Return the [x, y] coordinate for the center point of the cell that contains the specified text.  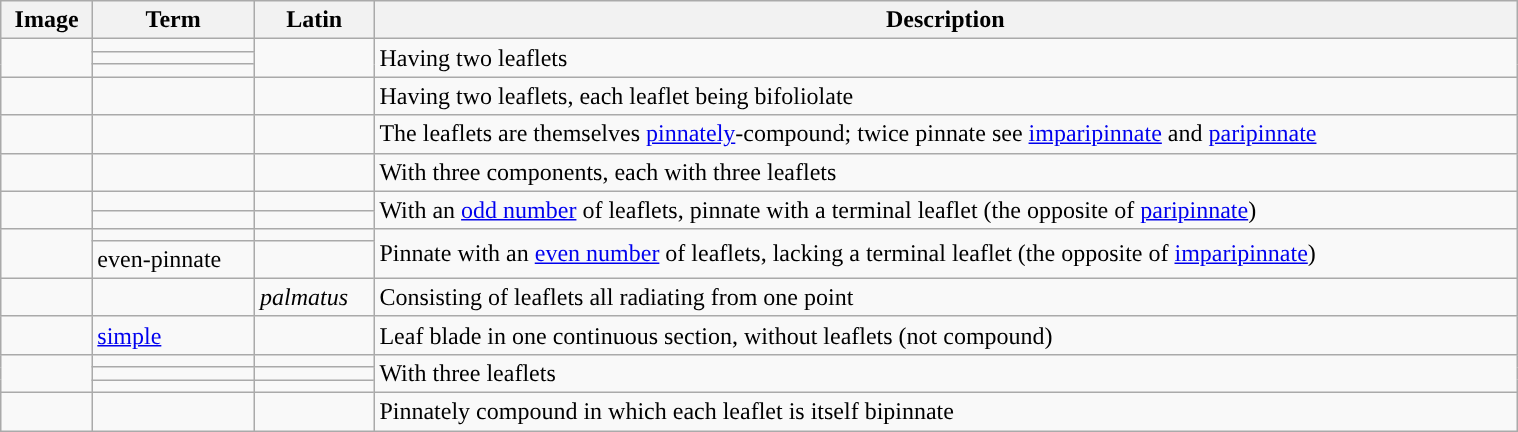
With an odd number of leaflets, pinnate with a terminal leaflet (the opposite of paripinnate) [946, 210]
even-pinnate [174, 259]
Description [946, 20]
With three components, each with three leaflets [946, 172]
Consisting of leaflets all radiating from one point [946, 297]
With three leaflets [946, 373]
Pinnately compound in which each leaflet is itself bipinnate [946, 411]
The leaflets are themselves pinnately-compound; twice pinnate see imparipinnate and paripinnate [946, 134]
Pinnate with an even number of leaflets, lacking a terminal leaflet (the opposite of imparipinnate) [946, 254]
Having two leaflets, each leaflet being bifoliolate [946, 96]
Latin [314, 20]
Having two leaflets [946, 58]
palmatus [314, 297]
Term [174, 20]
Image [46, 20]
Leaf blade in one continuous section, without leaflets (not compound) [946, 335]
simple [174, 335]
